Capture the cell that displays the provided text and extract its [x, y] central coordinate. 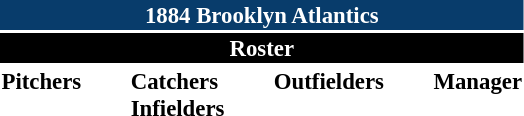
Roster [262, 48]
1884 Brooklyn Atlantics [262, 15]
